Extract the (x, y) coordinate from the center of the cell holding the provided text.  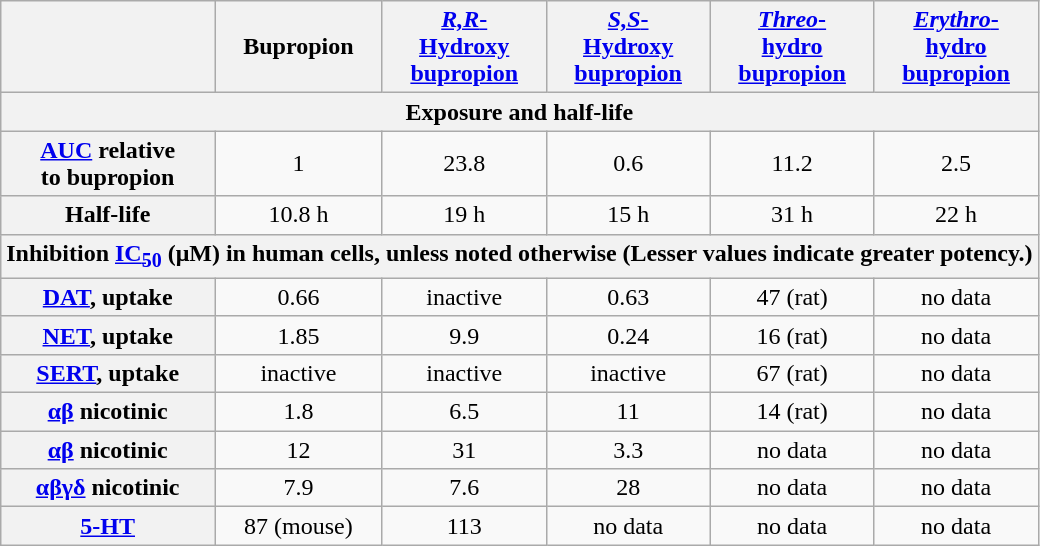
SERT, uptake (108, 373)
Threo-hydrobupropion (792, 47)
28 (628, 488)
αβγδ nicotinic (108, 488)
15 h (628, 215)
7.6 (464, 488)
0.24 (628, 335)
12 (299, 450)
DAT, uptake (108, 297)
11.2 (792, 164)
S,S-Hydroxybupropion (628, 47)
1 (299, 164)
Bupropion (299, 47)
3.3 (628, 450)
0.63 (628, 297)
Inhibition IC50 (μM) in human cells, unless noted otherwise (Lesser values indicate greater potency.) (520, 256)
11 (628, 412)
7.9 (299, 488)
0.66 (299, 297)
R,R-Hydroxybupropion (464, 47)
9.9 (464, 335)
0.6 (628, 164)
87 (mouse) (299, 526)
113 (464, 526)
16 (rat) (792, 335)
Erythro-hydrobupropion (956, 47)
5-HT (108, 526)
31 (464, 450)
Half-life (108, 215)
31 h (792, 215)
23.8 (464, 164)
1.85 (299, 335)
NET, uptake (108, 335)
6.5 (464, 412)
19 h (464, 215)
10.8 h (299, 215)
67 (rat) (792, 373)
22 h (956, 215)
Exposure and half-life (520, 112)
47 (rat) (792, 297)
14 (rat) (792, 412)
AUC relativeto bupropion (108, 164)
2.5 (956, 164)
1.8 (299, 412)
